For the text-containing cell, return its midpoint in (x, y) coordinate format. 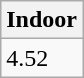
Indoor (42, 20)
4.52 (42, 58)
